Output the [X, Y] coordinate of the center of the cell containing the given text.  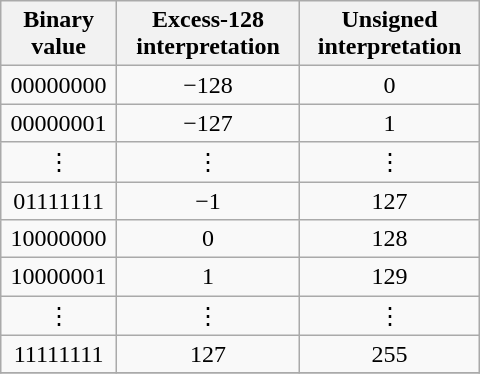
255 [390, 354]
10000000 [59, 239]
01111111 [59, 201]
10000001 [59, 277]
129 [390, 277]
00000001 [59, 123]
−1 [208, 201]
00000000 [59, 85]
11111111 [59, 354]
−128 [208, 85]
Excess-128 interpretation [208, 34]
128 [390, 239]
Unsigned interpretation [390, 34]
−127 [208, 123]
Binary value [59, 34]
